Search for the cell housing the specified text and yield its (x, y) center coordinate. 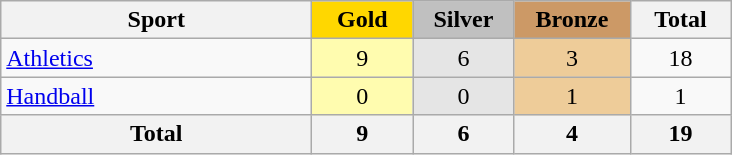
Silver (464, 20)
Bronze (572, 20)
Handball (156, 96)
3 (572, 58)
19 (680, 134)
Gold (362, 20)
18 (680, 58)
Athletics (156, 58)
4 (572, 134)
Sport (156, 20)
